Scan for the cell matching the given text and deliver its (X, Y) coordinate at center. 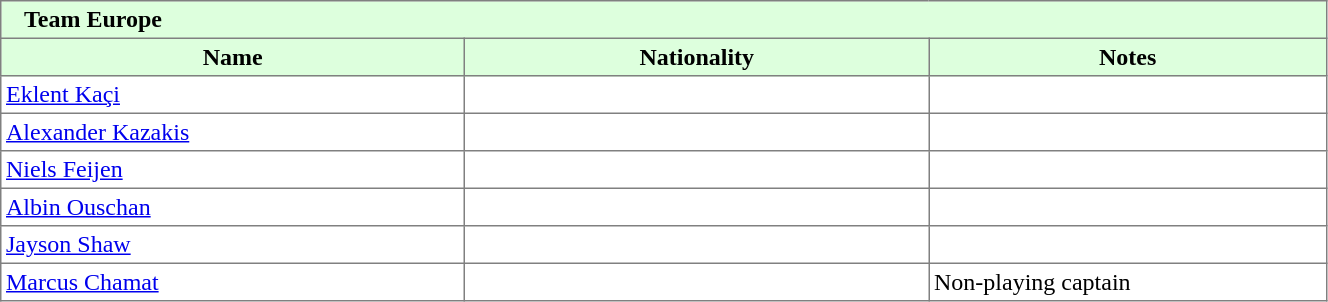
Nationality (697, 57)
Notes (1128, 57)
Non-playing captain (1128, 282)
Marcus Chamat (233, 282)
Jayson Shaw (233, 245)
Niels Feijen (233, 170)
Team Europe (664, 20)
Eklent Kaçi (233, 95)
Name (233, 57)
Albin Ouschan (233, 207)
Alexander Kazakis (233, 132)
